Capture the cell that displays the provided text and extract its [X, Y] central coordinate. 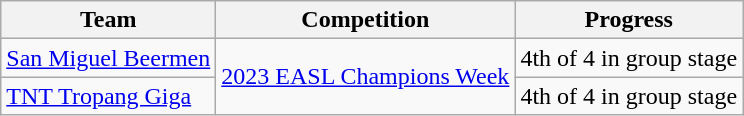
Competition [366, 20]
Team [108, 20]
Progress [629, 20]
2023 EASL Champions Week [366, 77]
TNT Tropang Giga [108, 96]
San Miguel Beermen [108, 58]
